Output the [x, y] coordinate of the center of the cell containing the given text.  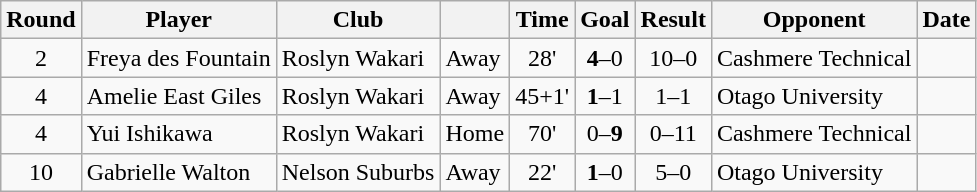
Time [542, 20]
Freya des Fountain [178, 58]
0–9 [605, 134]
28' [542, 58]
45+1' [542, 96]
Home [475, 134]
Opponent [814, 20]
1–0 [605, 172]
5–0 [673, 172]
Result [673, 20]
Date [946, 20]
Gabrielle Walton [178, 172]
10 [41, 172]
22' [542, 172]
Round [41, 20]
2 [41, 58]
Club [358, 20]
10–0 [673, 58]
Goal [605, 20]
Nelson Suburbs [358, 172]
Amelie East Giles [178, 96]
Yui Ishikawa [178, 134]
70' [542, 134]
4–0 [605, 58]
0–11 [673, 134]
Player [178, 20]
